Provide the [x, y] coordinate of the cell's center where the given text is located.  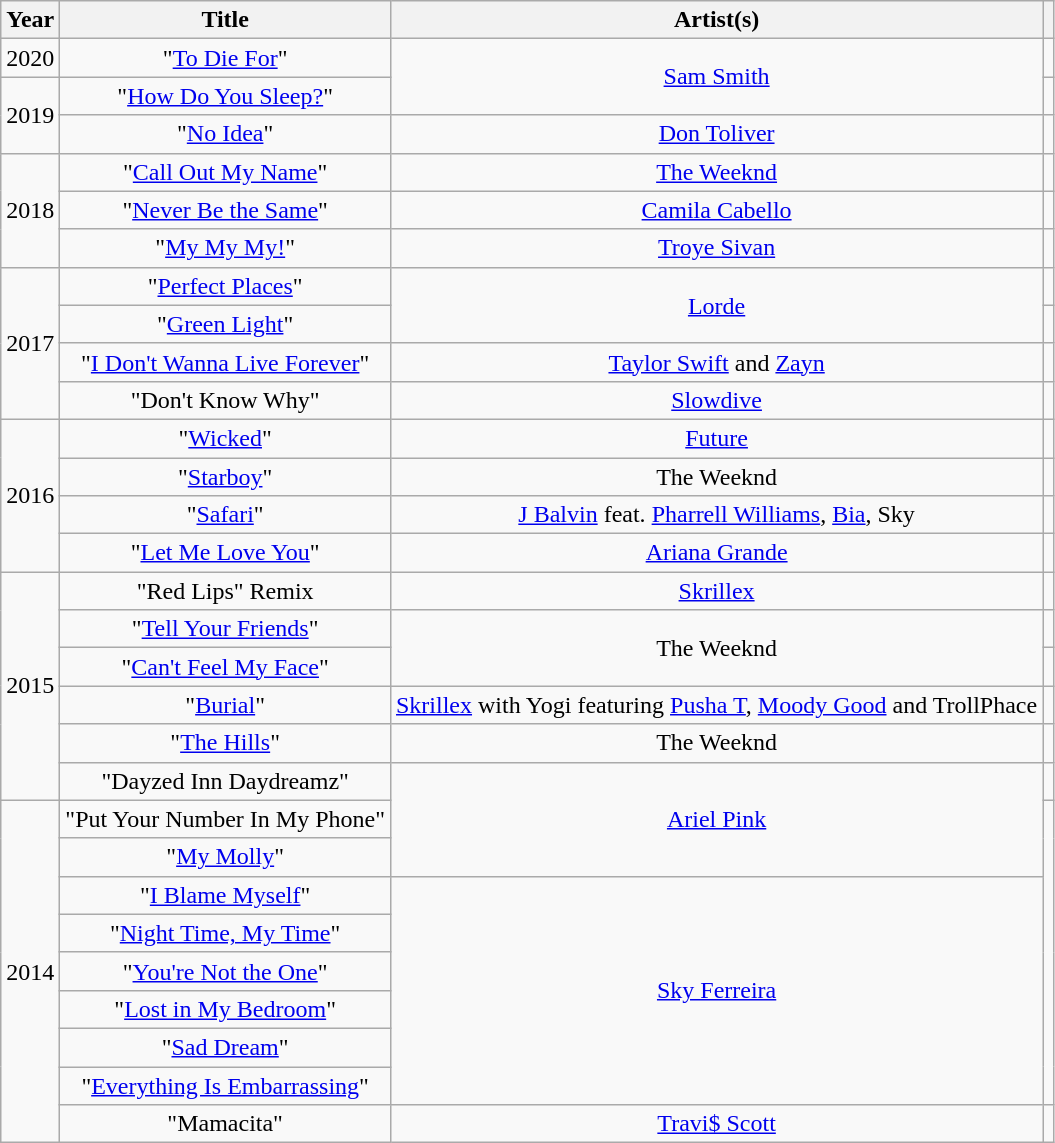
Title [226, 20]
"Call Out My Name" [226, 172]
2020 [30, 58]
2014 [30, 972]
"How Do You Sleep?" [226, 96]
Artist(s) [716, 20]
Year [30, 20]
Camila Cabello [716, 210]
Travi$ Scott [716, 1124]
"Night Time, My Time" [226, 933]
2018 [30, 210]
J Balvin feat. Pharrell Williams, Bia, Sky [716, 515]
Lorde [716, 305]
2019 [30, 115]
"Never Be the Same" [226, 210]
Future [716, 438]
Skrillex [716, 591]
Sam Smith [716, 77]
2015 [30, 686]
"Green Light" [226, 324]
"Mamacita" [226, 1124]
"Dayzed Inn Daydreamz" [226, 781]
Sky Ferreira [716, 990]
"Perfect Places" [226, 286]
2017 [30, 343]
"You're Not the One" [226, 971]
"Everything Is Embarrassing" [226, 1085]
"Don't Know Why" [226, 400]
"Wicked" [226, 438]
Troye Sivan [716, 248]
Taylor Swift and Zayn [716, 362]
"My Molly" [226, 857]
"Safari" [226, 515]
Don Toliver [716, 134]
"Put Your Number In My Phone" [226, 819]
"The Hills" [226, 743]
Ariana Grande [716, 553]
Slowdive [716, 400]
Skrillex with Yogi featuring Pusha T, Moody Good and TrollPhace [716, 705]
"I Blame Myself" [226, 895]
"My My My!" [226, 248]
"Starboy" [226, 477]
"No Idea" [226, 134]
Ariel Pink [716, 819]
"Tell Your Friends" [226, 629]
"To Die For" [226, 58]
"Burial" [226, 705]
"Red Lips" Remix [226, 591]
"Can't Feel My Face" [226, 667]
2016 [30, 495]
"I Don't Wanna Live Forever" [226, 362]
"Sad Dream" [226, 1047]
"Lost in My Bedroom" [226, 1009]
"Let Me Love You" [226, 553]
